From the cell containing the given text, extract its center point as [x, y] coordinate. 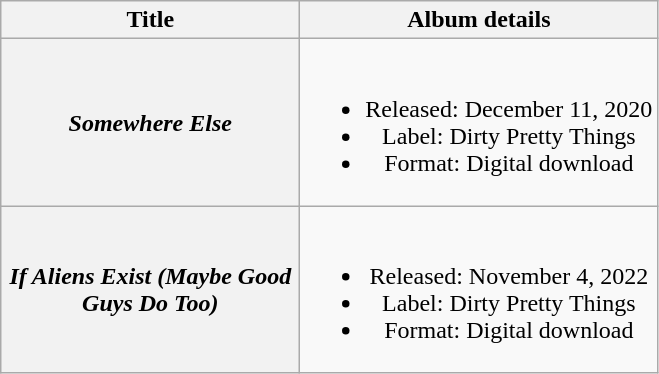
Title [150, 20]
Released: November 4, 2022Label: Dirty Pretty ThingsFormat: Digital download [479, 290]
Released: December 11, 2020Label: Dirty Pretty ThingsFormat: Digital download [479, 122]
If Aliens Exist (Maybe Good Guys Do Too) [150, 290]
Album details [479, 20]
Somewhere Else [150, 122]
